Capture the cell that displays the provided text and extract its (X, Y) central coordinate. 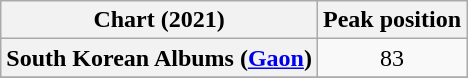
South Korean Albums (Gaon) (160, 58)
83 (392, 58)
Peak position (392, 20)
Chart (2021) (160, 20)
